Find where the given text appears and provide that cell's center as [X, Y] coordinate. 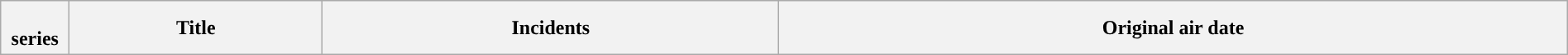
Incidents [551, 28]
series [35, 28]
Original air date [1173, 28]
Title [196, 28]
